Detect which cell encompasses the target text, then output its (X, Y) center coordinate. 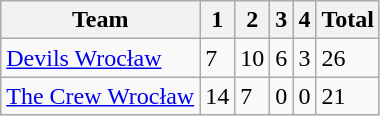
26 (348, 58)
Total (348, 20)
4 (304, 20)
21 (348, 96)
14 (218, 96)
The Crew Wrocław (100, 96)
Team (100, 20)
1 (218, 20)
Devils Wrocław (100, 58)
6 (282, 58)
2 (252, 20)
10 (252, 58)
